Determine the [X, Y] coordinate at the center of the cell enclosing the given text.  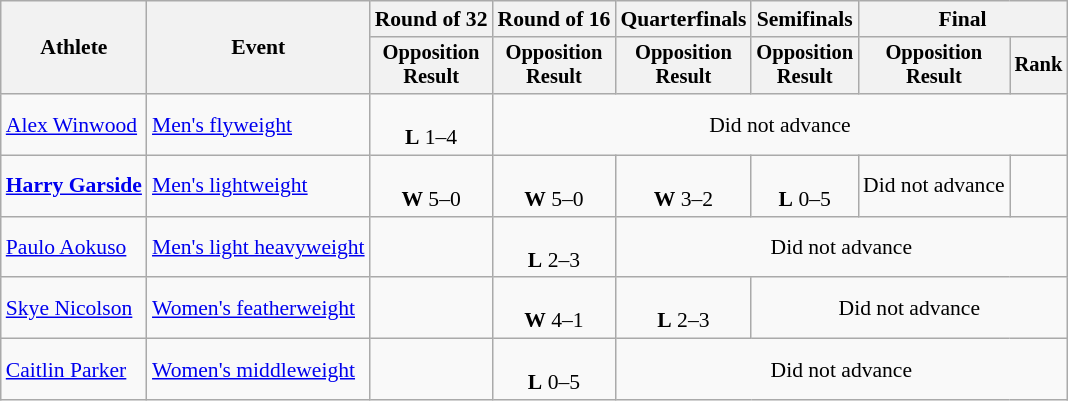
Final [962, 19]
Women's middleweight [258, 370]
Rank [1039, 66]
Caitlin Parker [74, 370]
Round of 32 [432, 19]
Round of 16 [554, 19]
Semifinals [804, 19]
Women's featherweight [258, 308]
Skye Nicolson [74, 308]
Quarterfinals [683, 19]
Alex Winwood [74, 124]
L 1–4 [432, 124]
Harry Garside [74, 186]
Men's light heavyweight [258, 248]
Athlete [74, 48]
Men's flyweight [258, 124]
Event [258, 48]
W 3–2 [683, 186]
W 4–1 [554, 308]
Men's lightweight [258, 186]
Paulo Aokuso [74, 248]
